For the text-containing cell, return its midpoint in (x, y) coordinate format. 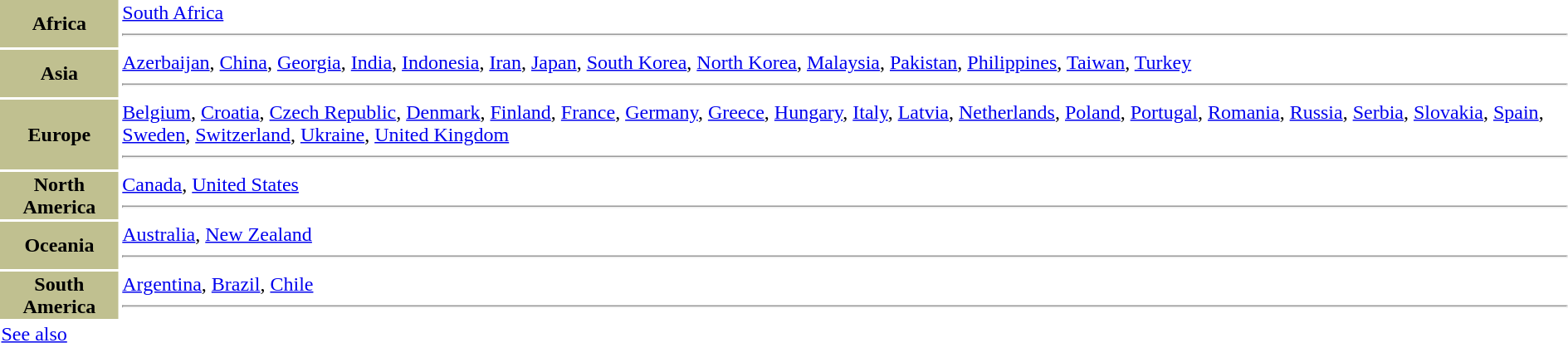
North America (60, 196)
Asia (60, 73)
South America (60, 296)
Europe (60, 135)
Africa (60, 23)
Oceania (60, 246)
